Locate the cell with the specified text and output its (X, Y) center coordinate. 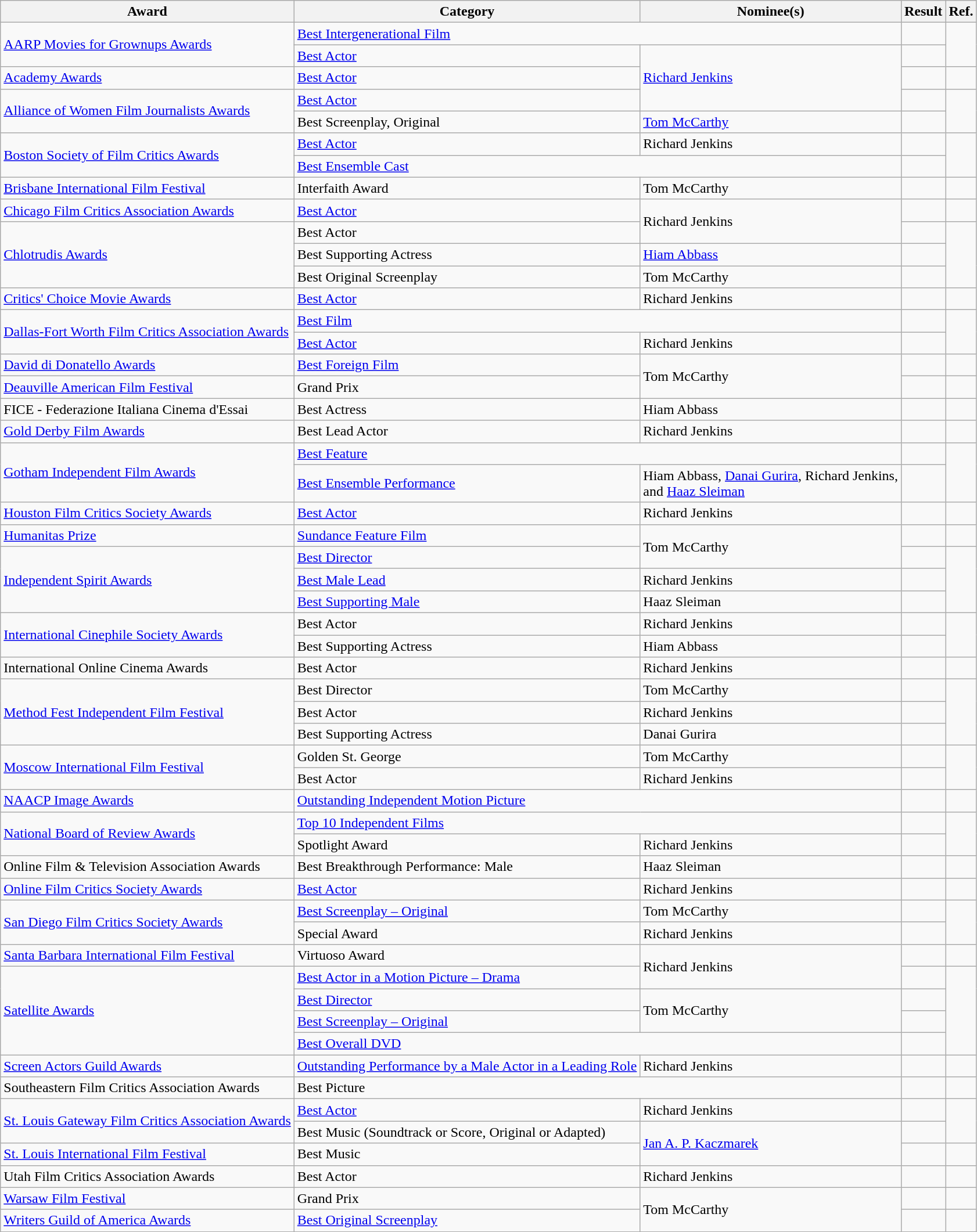
Interfaith Award (467, 188)
Critics' Choice Movie Awards (148, 299)
Independent Spirit Awards (148, 579)
Best Intergenerational Film (597, 34)
Warsaw Film Festival (148, 1198)
Santa Barbara International Film Festival (148, 955)
Brisbane International Film Festival (148, 188)
Best Feature (597, 453)
Special Award (467, 933)
Best Music (467, 1154)
Award (148, 12)
FICE - Federazione Italiana Cinema d'Essai (148, 409)
Best Male Lead (467, 579)
Boston Society of Film Critics Awards (148, 155)
Sundance Feature Film (467, 535)
Best Actor in a Motion Picture – Drama (467, 977)
Gotham Independent Film Awards (148, 473)
Outstanding Performance by a Male Actor in a Leading Role (467, 1066)
Virtuoso Award (467, 955)
Southeastern Film Critics Association Awards (148, 1088)
Best Screenplay, Original (467, 122)
Chlotrudis Awards (148, 254)
Online Film & Television Association Awards (148, 867)
Best Supporting Male (467, 601)
Spotlight Award (467, 845)
Golden St. George (467, 757)
Method Fest Independent Film Festival (148, 712)
Nominee(s) (771, 12)
Best Actress (467, 409)
Best Ensemble Performance (467, 483)
Alliance of Women Film Journalists Awards (148, 111)
Academy Awards (148, 78)
AARP Movies for Grownups Awards (148, 45)
Chicago Film Critics Association Awards (148, 210)
Humanitas Prize (148, 535)
St. Louis Gateway Film Critics Association Awards (148, 1121)
St. Louis International Film Festival (148, 1154)
NAACP Image Awards (148, 801)
San Diego Film Critics Society Awards (148, 922)
Best Lead Actor (467, 431)
Gold Derby Film Awards (148, 431)
Online Film Critics Society Awards (148, 889)
Outstanding Independent Motion Picture (597, 801)
Screen Actors Guild Awards (148, 1066)
Best Film (597, 321)
Jan A. P. Kaczmarek (771, 1143)
Deauville American Film Festival (148, 387)
Category (467, 12)
National Board of Review Awards (148, 834)
Best Foreign Film (467, 365)
Dallas-Fort Worth Film Critics Association Awards (148, 332)
Utah Film Critics Association Awards (148, 1176)
Best Breakthrough Performance: Male (467, 867)
Hiam Abbass, Danai Gurira, Richard Jenkins, and Haaz Sleiman (771, 483)
International Cinephile Society Awards (148, 635)
Best Overall DVD (597, 1044)
Best Music (Soundtrack or Score, Original or Adapted) (467, 1132)
David di Donatello Awards (148, 365)
Satellite Awards (148, 1010)
Ref. (961, 12)
Moscow International Film Festival (148, 768)
Best Picture (597, 1088)
International Online Cinema Awards (148, 668)
Writers Guild of America Awards (148, 1220)
Houston Film Critics Society Awards (148, 513)
Danai Gurira (771, 734)
Best Ensemble Cast (597, 166)
Top 10 Independent Films (597, 823)
Result (923, 12)
